Return [X, Y] of the center of cell containing provided text 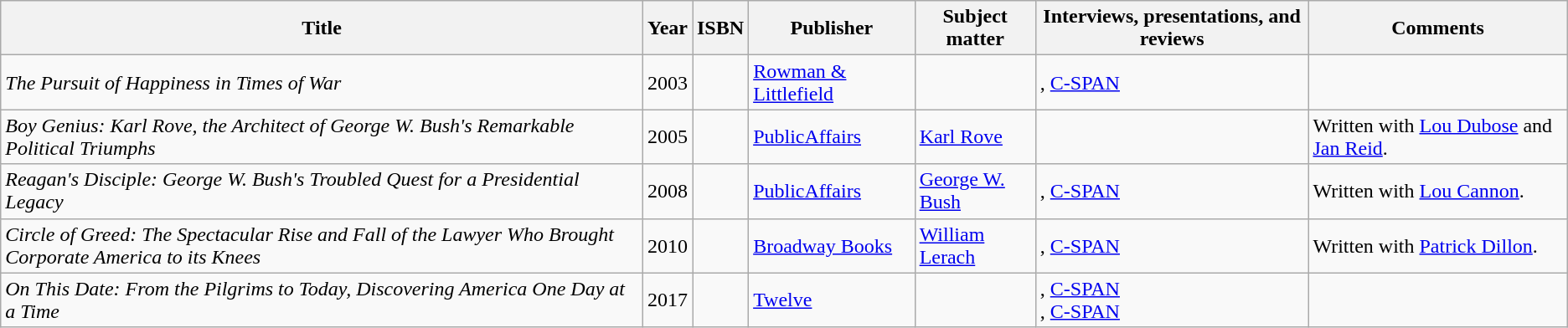
Written with Lou Dubose and Jan Reid. [1437, 137]
2008 [667, 191]
Broadway Books [832, 246]
Boy Genius: Karl Rove, the Architect of George W. Bush's Remarkable Political Triumphs [322, 137]
George W. Bush [975, 191]
2017 [667, 300]
Year [667, 28]
Reagan's Disciple: George W. Bush's Troubled Quest for a Presidential Legacy [322, 191]
Circle of Greed: The Spectacular Rise and Fall of the Lawyer Who Brought Corporate America to its Knees [322, 246]
On This Date: From the Pilgrims to Today, Discovering America One Day at a Time [322, 300]
ISBN [720, 28]
The Pursuit of Happiness in Times of War [322, 82]
Comments [1437, 28]
Karl Rove [975, 137]
2010 [667, 246]
Publisher [832, 28]
Rowman & Littlefield [832, 82]
Written with Patrick Dillon. [1437, 246]
Written with Lou Cannon. [1437, 191]
Twelve [832, 300]
Subject matter [975, 28]
, C-SPAN , C-SPAN [1172, 300]
Interviews, presentations, and reviews [1172, 28]
Title [322, 28]
William Lerach [975, 246]
2003 [667, 82]
2005 [667, 137]
